Pinpoint the cell where the given text exists, returning its [X, Y] midpoint coordinate. 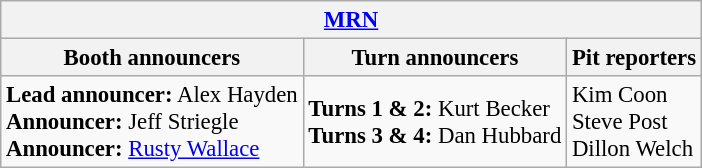
Booth announcers [152, 58]
Turns 1 & 2: Kurt BeckerTurns 3 & 4: Dan Hubbard [435, 122]
Kim CoonSteve PostDillon Welch [634, 122]
MRN [352, 20]
Lead announcer: Alex HaydenAnnouncer: Jeff StriegleAnnouncer: Rusty Wallace [152, 122]
Turn announcers [435, 58]
Pit reporters [634, 58]
